Extract the (X, Y) coordinate from the center of the cell holding the provided text.  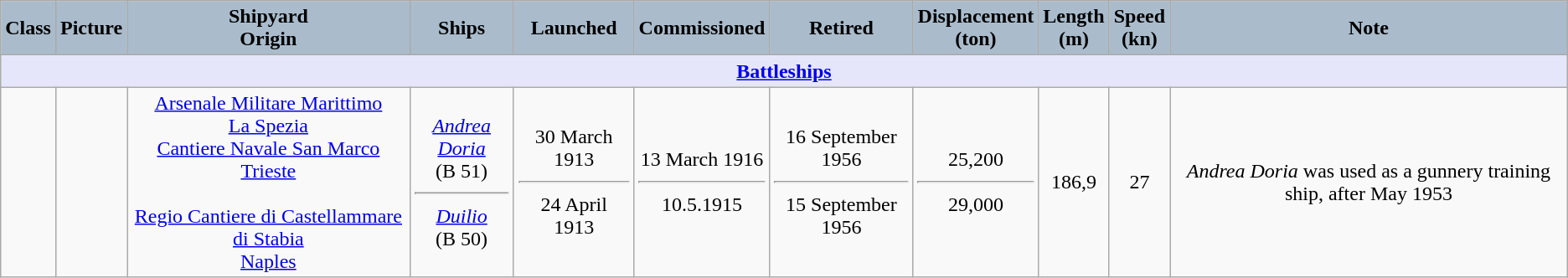
Launched (574, 28)
25,20029,000 (976, 183)
13 March 191610.5.1915 (702, 183)
Speed(kn) (1139, 28)
ShipyardOrigin (268, 28)
Andrea Doria(B 51)Duilio(B 50) (462, 183)
Length(m) (1074, 28)
Picture (90, 28)
Retired (841, 28)
Displacement(ton) (976, 28)
Battleships (784, 71)
27 (1139, 183)
Andrea Doria was used as a gunnery training ship, after May 1953 (1369, 183)
30 March 191324 April 1913 (574, 183)
Note (1369, 28)
16 September 195615 September 1956 (841, 183)
Commissioned (702, 28)
186,9 (1074, 183)
Class (28, 28)
Ships (462, 28)
Arsenale Militare MarittimoLa SpeziaCantiere Navale San MarcoTriesteRegio Cantiere di Castellammare di StabiaNaples (268, 183)
